Find where the given text appears and provide that cell's center as [x, y] coordinate. 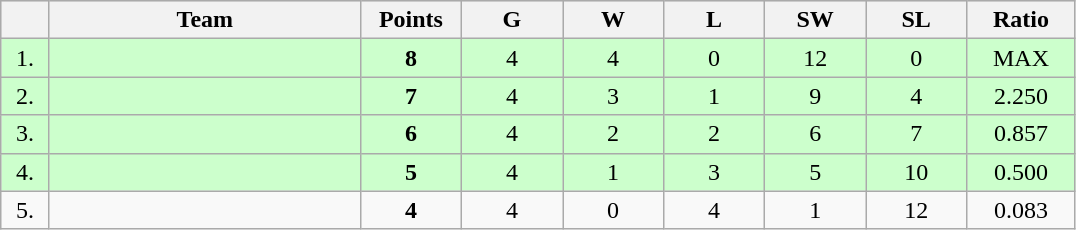
W [612, 20]
10 [916, 172]
0.083 [1022, 210]
SL [916, 20]
Team [204, 20]
1. [26, 58]
Ratio [1022, 20]
4. [26, 172]
2. [26, 96]
G [512, 20]
0.500 [1022, 172]
Points [410, 20]
MAX [1022, 58]
3. [26, 134]
9 [816, 96]
5. [26, 210]
8 [410, 58]
L [714, 20]
SW [816, 20]
0.857 [1022, 134]
2.250 [1022, 96]
